Provide the [X, Y] coordinate of the cell's center where the given text is located.  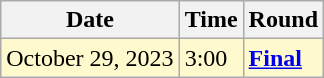
Final [283, 58]
October 29, 2023 [90, 58]
Time [211, 20]
Date [90, 20]
3:00 [211, 58]
Round [283, 20]
